Return (x, y) of the center of cell containing provided text 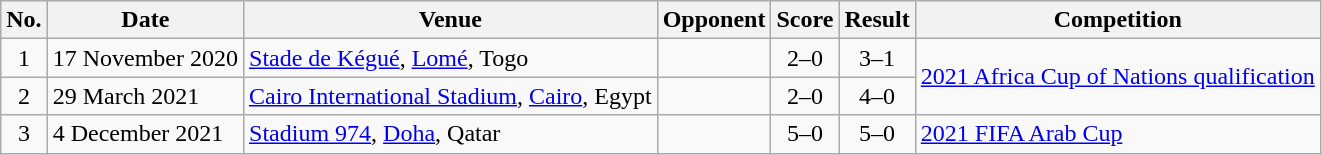
29 March 2021 (145, 96)
17 November 2020 (145, 58)
Score (805, 20)
1 (24, 58)
No. (24, 20)
3–1 (877, 58)
3 (24, 134)
4 December 2021 (145, 134)
2021 Africa Cup of Nations qualification (1118, 77)
Result (877, 20)
Date (145, 20)
Cairo International Stadium, Cairo, Egypt (451, 96)
Opponent (714, 20)
2021 FIFA Arab Cup (1118, 134)
Competition (1118, 20)
4–0 (877, 96)
Venue (451, 20)
2 (24, 96)
Stade de Kégué, Lomé, Togo (451, 58)
Stadium 974, Doha, Qatar (451, 134)
